Identify which cell holds the provided text, then report its (X, Y) central coordinate. 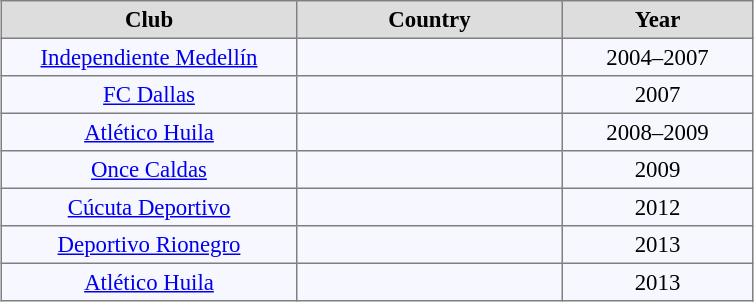
Club (149, 20)
Country (430, 20)
2007 (657, 95)
Cúcuta Deportivo (149, 207)
2009 (657, 170)
2008–2009 (657, 132)
2012 (657, 207)
Deportivo Rionegro (149, 245)
Year (657, 20)
Independiente Medellín (149, 57)
2004–2007 (657, 57)
Once Caldas (149, 170)
FC Dallas (149, 95)
